Extract the (X, Y) coordinate from the center of the cell holding the provided text.  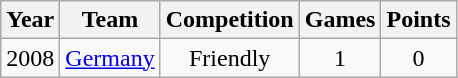
Team (110, 20)
Competition (230, 20)
Games (340, 20)
Germany (110, 58)
Friendly (230, 58)
2008 (30, 58)
Year (30, 20)
0 (418, 58)
1 (340, 58)
Points (418, 20)
